Return (x, y) of the center of cell containing provided text 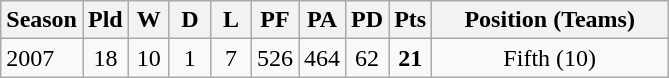
62 (368, 58)
Position (Teams) (550, 20)
PA (322, 20)
Pld (105, 20)
PF (274, 20)
Fifth (10) (550, 58)
10 (148, 58)
W (148, 20)
Season (42, 20)
2007 (42, 58)
21 (410, 58)
L (230, 20)
464 (322, 58)
7 (230, 58)
PD (368, 20)
1 (190, 58)
D (190, 20)
18 (105, 58)
Pts (410, 20)
526 (274, 58)
